Return the (X, Y) coordinate for the center point of the cell that contains the specified text.  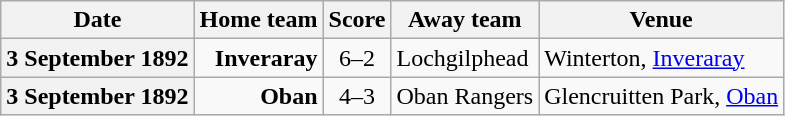
Score (357, 20)
Inveraray (258, 58)
Winterton, Inveraray (662, 58)
Lochgilphead (465, 58)
Date (98, 20)
Home team (258, 20)
Venue (662, 20)
Away team (465, 20)
Oban (258, 96)
4–3 (357, 96)
Oban Rangers (465, 96)
Glencruitten Park, Oban (662, 96)
6–2 (357, 58)
